Pinpoint the cell where the given text exists, returning its [x, y] midpoint coordinate. 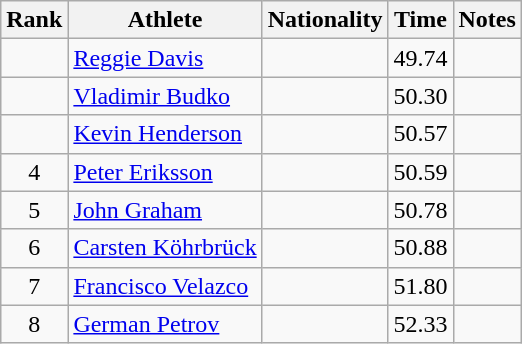
Time [420, 20]
50.30 [420, 96]
50.57 [420, 134]
49.74 [420, 58]
Vladimir Budko [165, 96]
Francisco Velazco [165, 286]
Carsten Köhrbrück [165, 248]
5 [34, 210]
50.59 [420, 172]
6 [34, 248]
7 [34, 286]
Peter Eriksson [165, 172]
Notes [487, 20]
52.33 [420, 324]
Athlete [165, 20]
Reggie Davis [165, 58]
51.80 [420, 286]
Kevin Henderson [165, 134]
Rank [34, 20]
German Petrov [165, 324]
4 [34, 172]
8 [34, 324]
50.88 [420, 248]
50.78 [420, 210]
Nationality [325, 20]
John Graham [165, 210]
